Identify which cell holds the provided text, then report its [x, y] central coordinate. 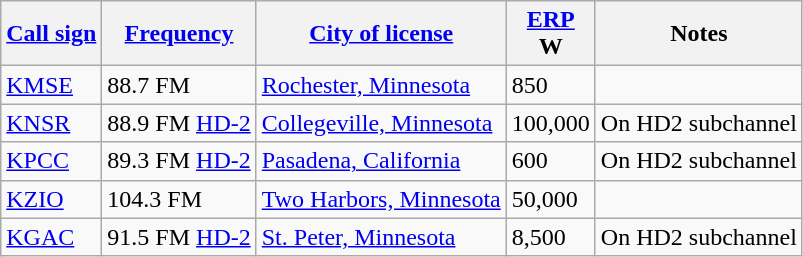
850 [550, 85]
91.5 FM HD-2 [179, 237]
KZIO [52, 199]
KPCC [52, 161]
Notes [698, 34]
KNSR [52, 123]
Rochester, Minnesota [381, 85]
50,000 [550, 199]
8,500 [550, 237]
Frequency [179, 34]
Two Harbors, Minnesota [381, 199]
88.7 FM [179, 85]
KGAC [52, 237]
100,000 [550, 123]
600 [550, 161]
City of license [381, 34]
St. Peter, Minnesota [381, 237]
89.3 FM HD-2 [179, 161]
ERPW [550, 34]
KMSE [52, 85]
88.9 FM HD-2 [179, 123]
Call sign [52, 34]
Pasadena, California [381, 161]
Collegeville, Minnesota [381, 123]
104.3 FM [179, 199]
